For the text-containing cell, return its midpoint in (X, Y) coordinate format. 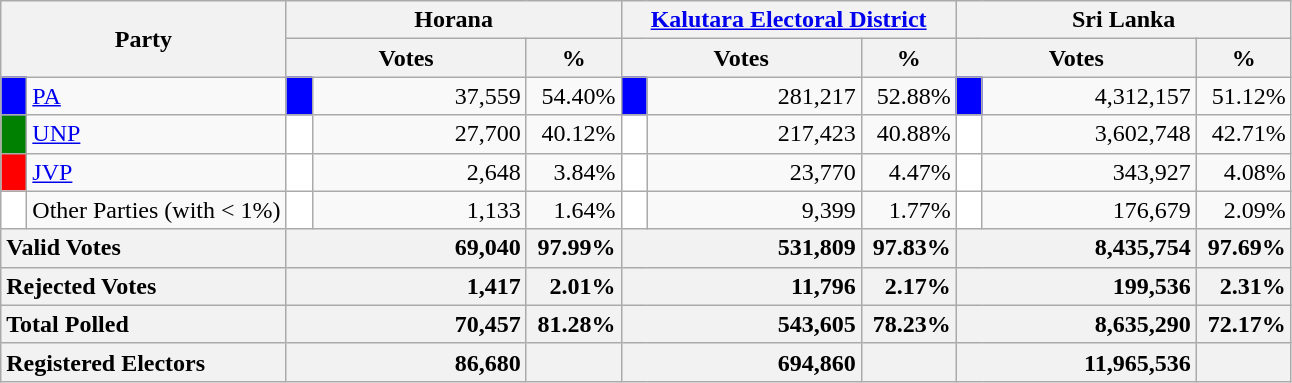
2.17% (908, 286)
Sri Lanka (1124, 20)
217,423 (754, 134)
2.09% (1244, 210)
4.08% (1244, 172)
694,860 (741, 362)
JVP (156, 172)
3.84% (574, 172)
8,435,754 (1076, 248)
Horana (454, 20)
176,679 (1089, 210)
97.83% (908, 248)
40.88% (908, 134)
UNP (156, 134)
70,457 (406, 324)
531,809 (741, 248)
1.64% (574, 210)
8,635,290 (1076, 324)
40.12% (574, 134)
4.47% (908, 172)
4,312,157 (1089, 96)
2.01% (574, 286)
543,605 (741, 324)
343,927 (1089, 172)
Valid Votes (144, 248)
86,680 (406, 362)
9,399 (754, 210)
69,040 (406, 248)
97.69% (1244, 248)
199,536 (1076, 286)
81.28% (574, 324)
281,217 (754, 96)
11,796 (741, 286)
11,965,536 (1076, 362)
72.17% (1244, 324)
23,770 (754, 172)
51.12% (1244, 96)
Party (144, 39)
Registered Electors (144, 362)
Other Parties (with < 1%) (156, 210)
27,700 (419, 134)
2,648 (419, 172)
37,559 (419, 96)
54.40% (574, 96)
2.31% (1244, 286)
3,602,748 (1089, 134)
Rejected Votes (144, 286)
78.23% (908, 324)
97.99% (574, 248)
1,133 (419, 210)
42.71% (1244, 134)
PA (156, 96)
1,417 (406, 286)
1.77% (908, 210)
Kalutara Electoral District (788, 20)
52.88% (908, 96)
Total Polled (144, 324)
